Locate the cell with the specified text and output its [x, y] center coordinate. 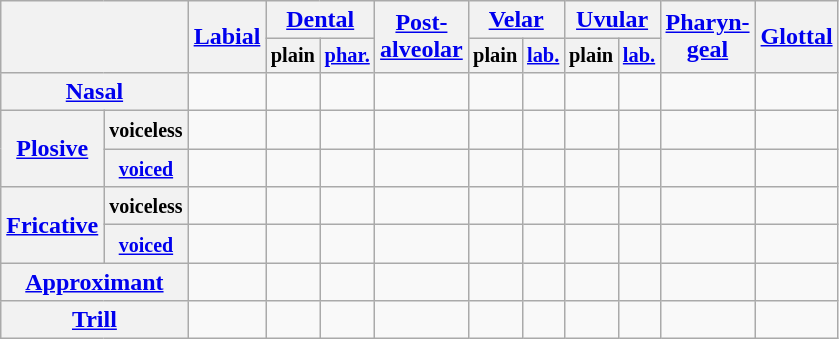
Pharyn-geal [708, 37]
Fricative [52, 225]
Labial [227, 37]
Dental [320, 20]
Velar [516, 20]
Approximant [94, 282]
Post-alveolar [422, 37]
Nasal [94, 91]
Uvular [612, 20]
phar. [348, 56]
Trill [94, 320]
Plosive [52, 149]
Glottal [796, 37]
